Determine the (X, Y) coordinate at the center of the cell enclosing the given text.  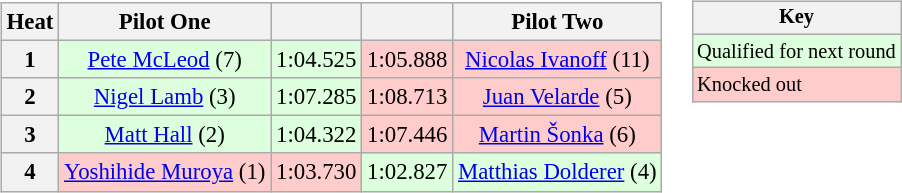
Knocked out (796, 85)
Heat (30, 22)
Nigel Lamb (3) (165, 97)
Matt Hall (2) (165, 135)
1:07.446 (408, 135)
Pete McLeod (7) (165, 60)
4 (30, 172)
Martin Šonka (6) (558, 135)
3 (30, 135)
1:03.730 (316, 172)
Matthias Dolderer (4) (558, 172)
Qualified for next round (796, 51)
1:02.827 (408, 172)
1:05.888 (408, 60)
1:04.322 (316, 135)
1 (30, 60)
Juan Velarde (5) (558, 97)
1:08.713 (408, 97)
Key (796, 18)
Yoshihide Muroya (1) (165, 172)
Pilot Two (558, 22)
Pilot One (165, 22)
2 (30, 97)
1:07.285 (316, 97)
Nicolas Ivanoff (11) (558, 60)
1:04.525 (316, 60)
